Return [X, Y] of the center of cell containing provided text 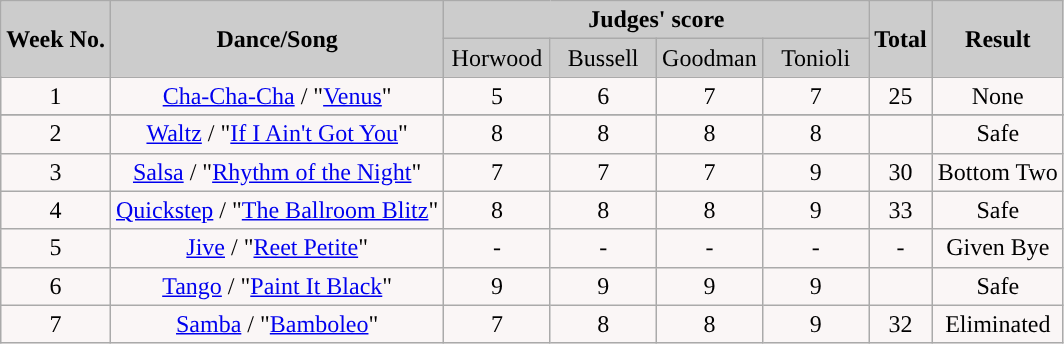
2 [56, 134]
Bussell [603, 58]
Goodman [709, 58]
Bottom Two [998, 172]
4 [56, 210]
Dance/Song [276, 39]
Cha-Cha-Cha / "Venus" [276, 96]
Week No. [56, 39]
Jive / "Reet Petite" [276, 248]
None [998, 96]
Judges' score [656, 20]
32 [901, 324]
30 [901, 172]
Total [901, 39]
Tango / "Paint It Black" [276, 286]
Samba / "Bamboleo" [276, 324]
Given Bye [998, 248]
Horwood [497, 58]
Waltz / "If I Ain't Got You" [276, 134]
33 [901, 210]
Quickstep / "The Ballroom Blitz" [276, 210]
Salsa / "Rhythm of the Night" [276, 172]
Tonioli [816, 58]
1 [56, 96]
Eliminated [998, 324]
3 [56, 172]
Result [998, 39]
25 [901, 96]
